Locate the cell with the specified text and output its [X, Y] center coordinate. 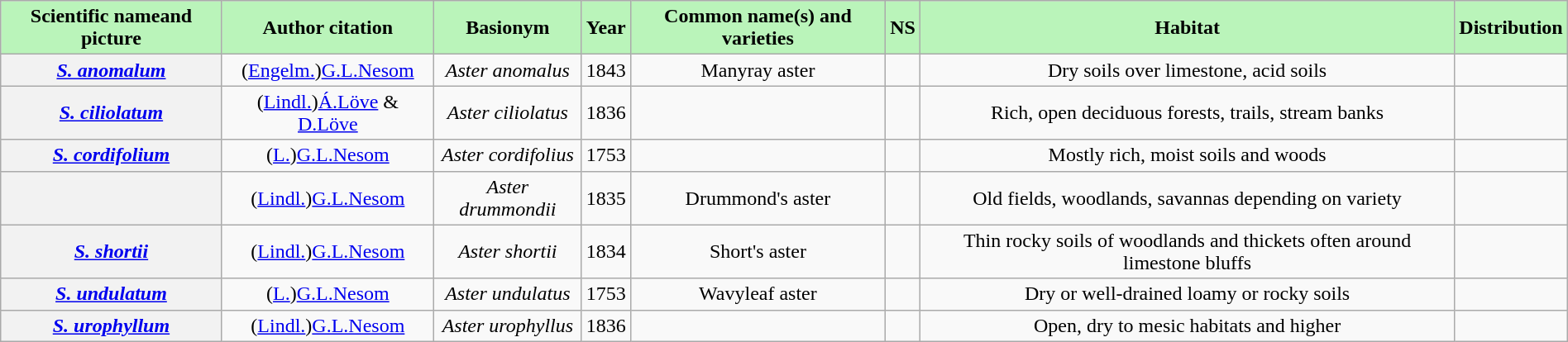
Aster shortii [508, 251]
S. shortii [111, 251]
Dry soils over limestone, acid soils [1187, 70]
Aster cordifolius [508, 155]
Short's aster [758, 251]
S. anomalum [111, 70]
Old fields, woodlands, savannas depending on variety [1187, 198]
Habitat [1187, 28]
Aster ciliolatus [508, 112]
(Lindl.)Á.Löve & D.Löve [327, 112]
Drummond's aster [758, 198]
1835 [605, 198]
Aster urophyllus [508, 325]
Distribution [1511, 28]
Wavyleaf aster [758, 294]
Aster drummondii [508, 198]
Author citation [327, 28]
S. ciliolatum [111, 112]
Open, dry to mesic habitats and higher [1187, 325]
Thin rocky soils of woodlands and thickets often around limestone bluffs [1187, 251]
Manyray aster [758, 70]
Dry or well-drained loamy or rocky soils [1187, 294]
(Engelm.)G.L.Nesom [327, 70]
1834 [605, 251]
1843 [605, 70]
Year [605, 28]
Aster undulatus [508, 294]
Basionym [508, 28]
S. cordifolium [111, 155]
Aster anomalus [508, 70]
Common name(s) and varieties [758, 28]
NS [903, 28]
Rich, open deciduous forests, trails, stream banks [1187, 112]
Scientific nameand picture [111, 28]
S. undulatum [111, 294]
Mostly rich, moist soils and woods [1187, 155]
S. urophyllum [111, 325]
